Provide the [x, y] coordinate of the cell's center where the given text is located.  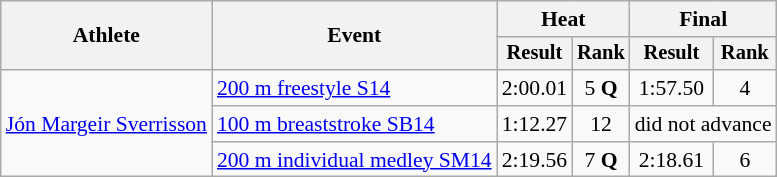
did not advance [704, 124]
Final [704, 19]
2:00.01 [534, 88]
1:57.50 [672, 88]
Event [354, 36]
1:12.27 [534, 124]
12 [601, 124]
5 Q [601, 88]
4 [745, 88]
Jón Margeir Sverrisson [106, 124]
Athlete [106, 36]
200 m freestyle S14 [354, 88]
100 m breaststroke SB14 [354, 124]
Heat [564, 19]
